Find where the given text appears and provide that cell's center as (x, y) coordinate. 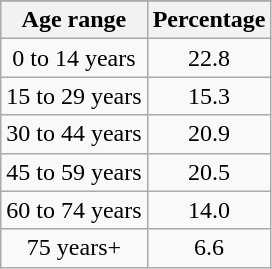
30 to 44 years (74, 134)
0 to 14 years (74, 58)
75 years+ (74, 248)
20.5 (209, 172)
Percentage (209, 20)
15 to 29 years (74, 96)
45 to 59 years (74, 172)
15.3 (209, 96)
20.9 (209, 134)
Age range (74, 20)
22.8 (209, 58)
14.0 (209, 210)
60 to 74 years (74, 210)
6.6 (209, 248)
